Locate the cell with the specified text and output its [x, y] center coordinate. 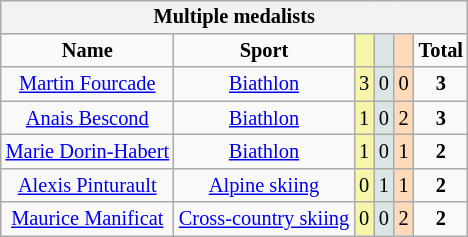
Total [441, 51]
Martin Fourcade [88, 84]
Alexis Pinturault [88, 185]
Cross-country skiing [264, 219]
Sport [264, 51]
Anais Bescond [88, 118]
Name [88, 51]
Marie Dorin-Habert [88, 152]
Multiple medalists [234, 17]
Maurice Manificat [88, 219]
Alpine skiing [264, 185]
